Scan for the cell matching the given text and deliver its (X, Y) coordinate at center. 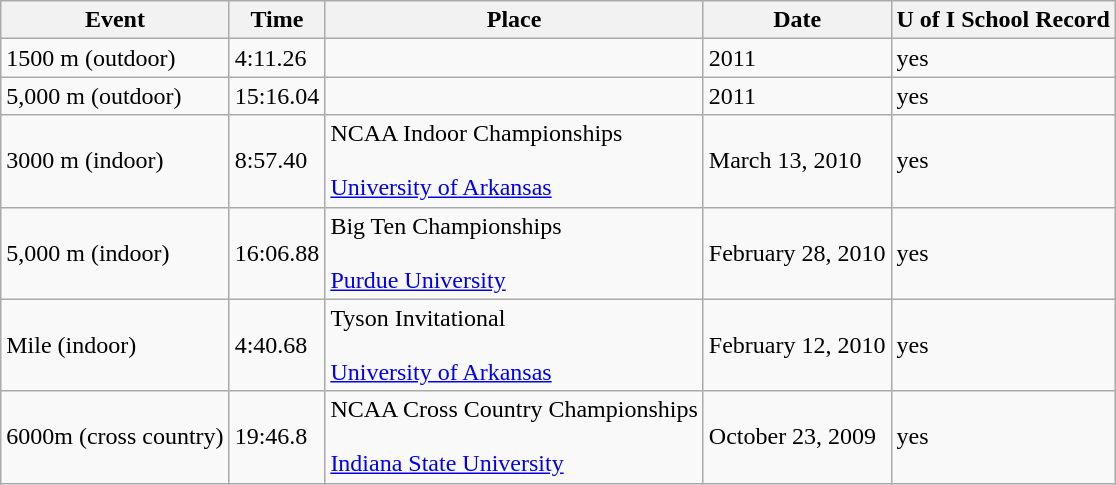
4:11.26 (277, 58)
March 13, 2010 (797, 161)
5,000 m (outdoor) (115, 96)
1500 m (outdoor) (115, 58)
Tyson Invitational University of Arkansas (514, 345)
4:40.68 (277, 345)
5,000 m (indoor) (115, 253)
U of I School Record (1003, 20)
8:57.40 (277, 161)
15:16.04 (277, 96)
Date (797, 20)
Time (277, 20)
Big Ten Championships Purdue University (514, 253)
NCAA Indoor Championships University of Arkansas (514, 161)
19:46.8 (277, 437)
Event (115, 20)
3000 m (indoor) (115, 161)
February 12, 2010 (797, 345)
Place (514, 20)
February 28, 2010 (797, 253)
16:06.88 (277, 253)
6000m (cross country) (115, 437)
October 23, 2009 (797, 437)
Mile (indoor) (115, 345)
NCAA Cross Country Championships Indiana State University (514, 437)
